Detect which cell encompasses the target text, then output its (x, y) center coordinate. 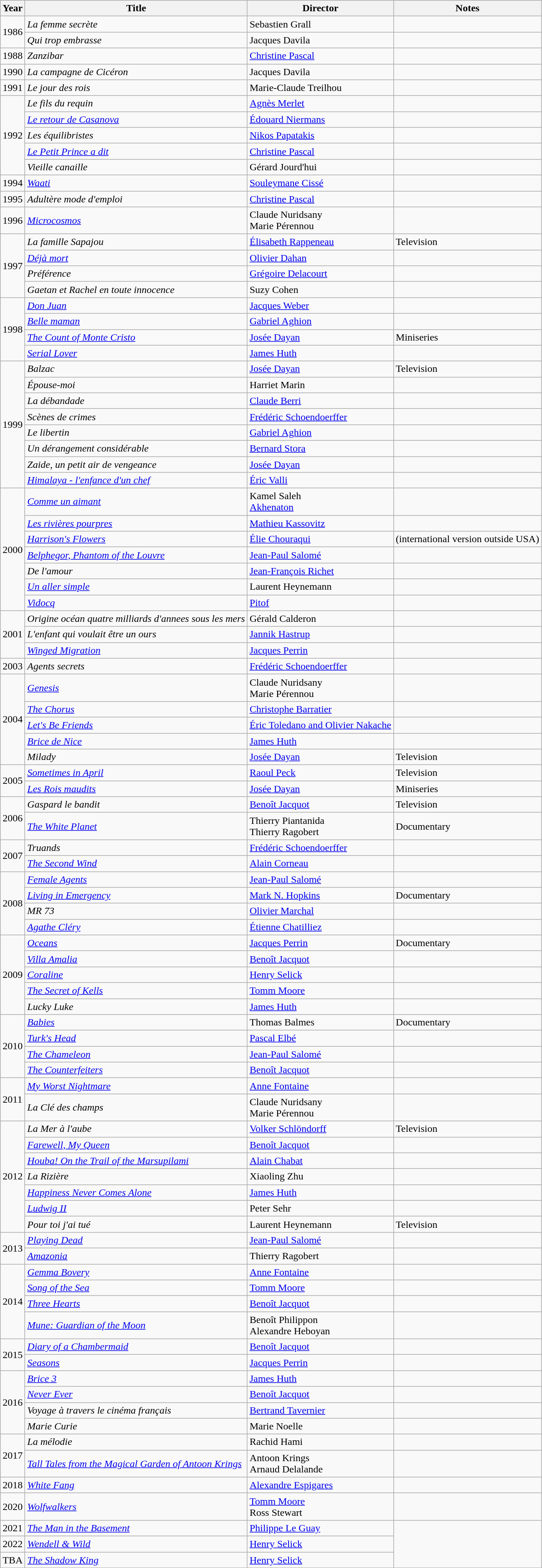
Agathe Cléry (136, 927)
Le jour des rois (136, 88)
2010 (13, 1046)
Title (136, 8)
Déjà mort (136, 258)
Alain Corneau (320, 864)
Gérard Jourd'hui (320, 167)
Suzy Cohen (320, 290)
Raoul Peck (320, 773)
La famille Sapajou (136, 242)
Scènes de crimes (136, 417)
Jannik Hastrup (320, 634)
1995 (13, 199)
Éric Toledano and Olivier Nakache (320, 725)
Seasons (136, 1363)
Ludwig II (136, 1208)
Marie Noelle (320, 1426)
Philippe Le Guay (320, 1528)
Un dérangement considérable (136, 448)
Sometimes in April (136, 773)
Vieille canaille (136, 167)
Édouard Niermans (320, 119)
Épouse-moi (136, 385)
2004 (13, 720)
L'enfant qui voulait être un ours (136, 634)
Le Petit Prince a dit (136, 151)
La campagne de Cicéron (136, 72)
Nikos Papatakis (320, 135)
The White Planet (136, 826)
Antoon KringsArnaud Delalande (320, 1463)
Le retour de Casanova (136, 119)
2001 (13, 634)
Qui trop embrasse (136, 40)
Wolfwalkers (136, 1507)
Bernard Stora (320, 448)
Serial Lover (136, 353)
Zanzibar (136, 56)
1994 (13, 183)
Playing Dead (136, 1240)
Étienne Chatilliez (320, 927)
Agents secrets (136, 666)
Turk's Head (136, 1038)
2017 (13, 1456)
Origine océan quatre milliards d'annees sous les mers (136, 619)
Christophe Barratier (320, 709)
Year (13, 8)
2022 (13, 1544)
Adultère mode d'emploi (136, 199)
2018 (13, 1485)
Les Rois maudits (136, 789)
(international version outside USA) (467, 539)
Brice 3 (136, 1379)
Élisabeth Rappeneau (320, 242)
Belle maman (136, 321)
Gaspard le bandit (136, 805)
2006 (13, 818)
Volker Schlöndorff (320, 1129)
Thierry PiantanidaThierry Ragobert (320, 826)
Un aller simple (136, 587)
La femme secrète (136, 24)
Living in Emergency (136, 895)
2008 (13, 903)
Éric Valli (320, 480)
1991 (13, 88)
The Chorus (136, 709)
The Chameleon (136, 1054)
Claude Berri (320, 401)
La Mer à l'aube (136, 1129)
De l'amour (136, 571)
Diary of a Chambermaid (136, 1347)
Truands (136, 848)
Les rivières pourpres (136, 523)
2013 (13, 1248)
1992 (13, 135)
Song of the Sea (136, 1288)
Rachid Hami (320, 1442)
Three Hearts (136, 1304)
Marie-Claude Treilhou (320, 88)
2012 (13, 1177)
Mathieu Kassovitz (320, 523)
Tomm MooreRoss Stewart (320, 1507)
The Count of Monte Cristo (136, 337)
Babies (136, 1023)
Tall Tales from the Magical Garden of Antoon Krings (136, 1463)
Thomas Balmes (320, 1023)
Farewell, My Queen (136, 1145)
Notes (467, 8)
1997 (13, 266)
Le fils du requin (136, 104)
1998 (13, 329)
Don Juan (136, 306)
Bertrand Tavernier (320, 1410)
Brice de Nice (136, 741)
Peter Sehr (320, 1208)
Milady (136, 757)
Pascal Elbé (320, 1038)
The Man in the Basement (136, 1528)
The Shadow King (136, 1560)
Le libertin (136, 432)
2011 (13, 1099)
The Counterfeiters (136, 1070)
Gaetan et Rachel en toute innocence (136, 290)
Jacques Weber (320, 306)
1996 (13, 220)
2009 (13, 975)
Pour toi j'ai tué (136, 1224)
Thierry Ragobert (320, 1256)
Alexandre Espigares (320, 1485)
Waati (136, 183)
2015 (13, 1355)
My Worst Nightmare (136, 1086)
Harrison's Flowers (136, 539)
Gérald Calderon (320, 619)
Kamel SalehAkhenaton (320, 502)
Wendell & Wild (136, 1544)
Olivier Marchal (320, 911)
Olivier Dahan (320, 258)
Alain Chabat (320, 1161)
Winged Migration (136, 650)
Let's Be Friends (136, 725)
Amazonia (136, 1256)
2014 (13, 1301)
Sebastien Grall (320, 24)
Préférence (136, 274)
Belphegor, Phantom of the Louvre (136, 555)
Himalaya - l'enfance d'un chef (136, 480)
Coraline (136, 975)
1990 (13, 72)
2000 (13, 549)
Happiness Never Comes Alone (136, 1192)
2007 (13, 856)
Benoît PhilipponAlexandre Heboyan (320, 1326)
2003 (13, 666)
Female Agents (136, 879)
The Second Wind (136, 864)
Gemma Bovery (136, 1272)
1999 (13, 424)
2016 (13, 1402)
Villa Amalia (136, 959)
Lucky Luke (136, 1006)
Oceans (136, 943)
Élie Chouraqui (320, 539)
TBA (13, 1560)
Comme un aimant (136, 502)
Microcosmos (136, 220)
2005 (13, 781)
Xiaoling Zhu (320, 1177)
Les équilibristes (136, 135)
Souleymane Cissé (320, 183)
1986 (13, 32)
The Secret of Kells (136, 990)
2021 (13, 1528)
Mark N. Hopkins (320, 895)
MR 73 (136, 911)
2020 (13, 1507)
La débandade (136, 401)
Marie Curie (136, 1426)
Vidocq (136, 603)
La mélodie (136, 1442)
White Fang (136, 1485)
La Rizière (136, 1177)
Pitof (320, 603)
Balzac (136, 369)
Zaide, un petit air de vengeance (136, 465)
Agnès Merlet (320, 104)
Voyage à travers le cinéma français (136, 1410)
Houba! On the Trail of the Marsupilami (136, 1161)
Harriet Marin (320, 385)
Grégoire Delacourt (320, 274)
Never Ever (136, 1394)
La Clé des champs (136, 1108)
Mune: Guardian of the Moon (136, 1326)
Jean-François Richet (320, 571)
Genesis (136, 688)
Director (320, 8)
1988 (13, 56)
